For the text-containing cell, return its midpoint in [X, Y] coordinate format. 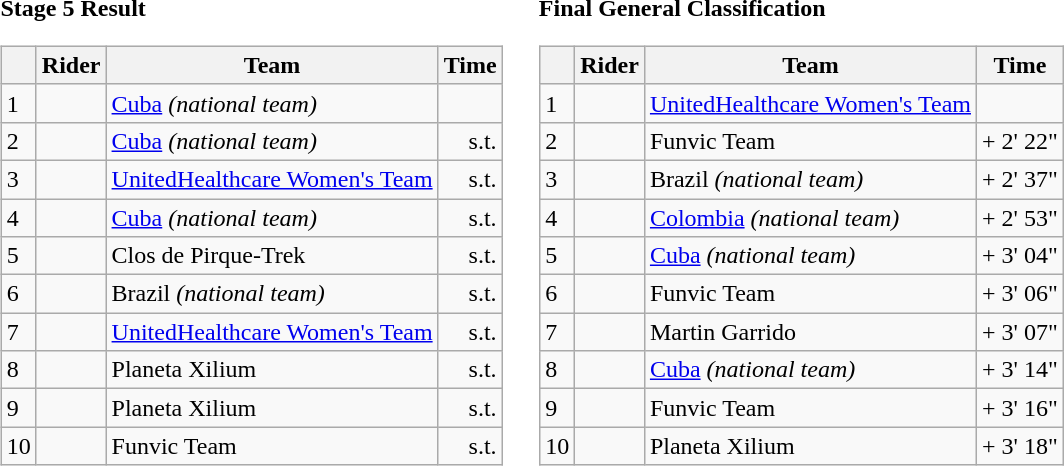
+ 3' 18" [1020, 446]
Clos de Pirque-Trek [272, 256]
+ 3' 16" [1020, 408]
+ 2' 53" [1020, 217]
Martin Garrido [810, 332]
+ 2' 37" [1020, 179]
+ 3' 14" [1020, 370]
+ 3' 06" [1020, 294]
Colombia (national team) [810, 217]
+ 2' 22" [1020, 141]
+ 3' 07" [1020, 332]
+ 3' 04" [1020, 256]
